Identify which cell holds the provided text, then report its (X, Y) central coordinate. 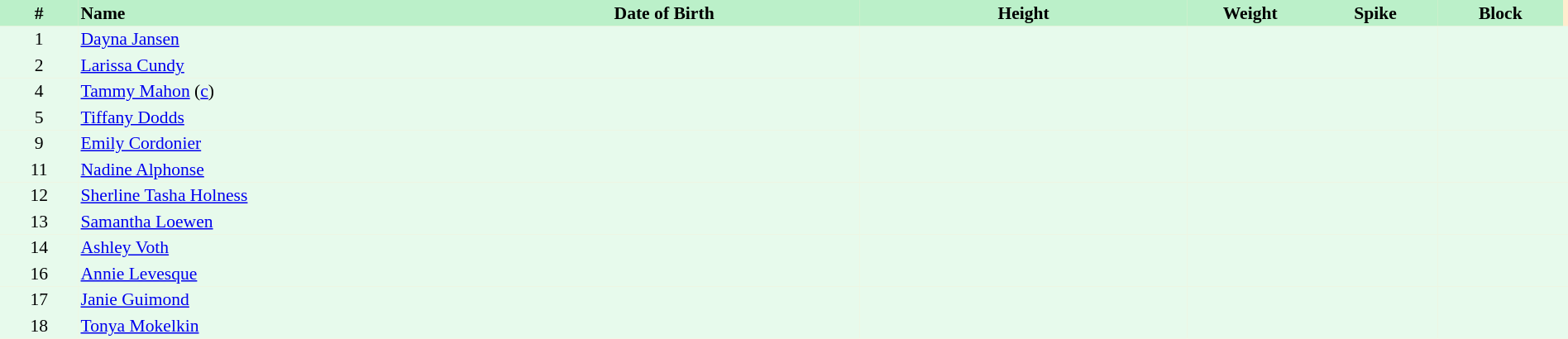
Height (1024, 13)
9 (39, 144)
Spike (1374, 13)
16 (39, 274)
Janie Guimond (273, 299)
Nadine Alphonse (273, 169)
Tonya Mokelkin (273, 326)
13 (39, 222)
Annie Levesque (273, 274)
Name (273, 13)
Sherline Tasha Holness (273, 195)
Date of Birth (664, 13)
4 (39, 91)
2 (39, 65)
5 (39, 117)
Samantha Loewen (273, 222)
Block (1500, 13)
12 (39, 195)
# (39, 13)
Larissa Cundy (273, 65)
1 (39, 40)
Weight (1250, 13)
Dayna Jansen (273, 40)
17 (39, 299)
14 (39, 248)
Tammy Mahon (c) (273, 91)
Ashley Voth (273, 248)
11 (39, 169)
18 (39, 326)
Tiffany Dodds (273, 117)
Emily Cordonier (273, 144)
